Return the [x, y] coordinate for the center point of the cell that contains the specified text.  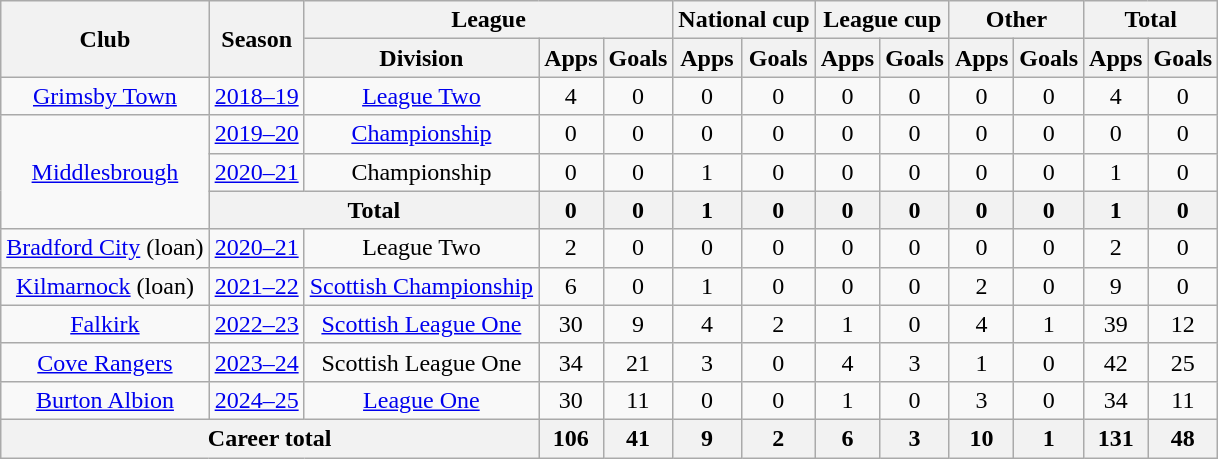
Season [256, 39]
Bradford City (loan) [105, 248]
Club [105, 39]
Falkirk [105, 324]
Kilmarnock (loan) [105, 286]
Scottish Championship [421, 286]
12 [1183, 324]
National cup [744, 20]
Burton Albion [105, 400]
21 [638, 362]
10 [981, 438]
Division [421, 58]
Middlesbrough [105, 172]
48 [1183, 438]
39 [1116, 324]
2022–23 [256, 324]
League [488, 20]
League cup [882, 20]
2018–19 [256, 96]
Cove Rangers [105, 362]
2024–25 [256, 400]
41 [638, 438]
131 [1116, 438]
2023–24 [256, 362]
Grimsby Town [105, 96]
106 [571, 438]
Career total [270, 438]
League One [421, 400]
Other [1016, 20]
2019–20 [256, 134]
42 [1116, 362]
25 [1183, 362]
2021–22 [256, 286]
